Extract the [x, y] coordinate from the center of the cell holding the provided text.  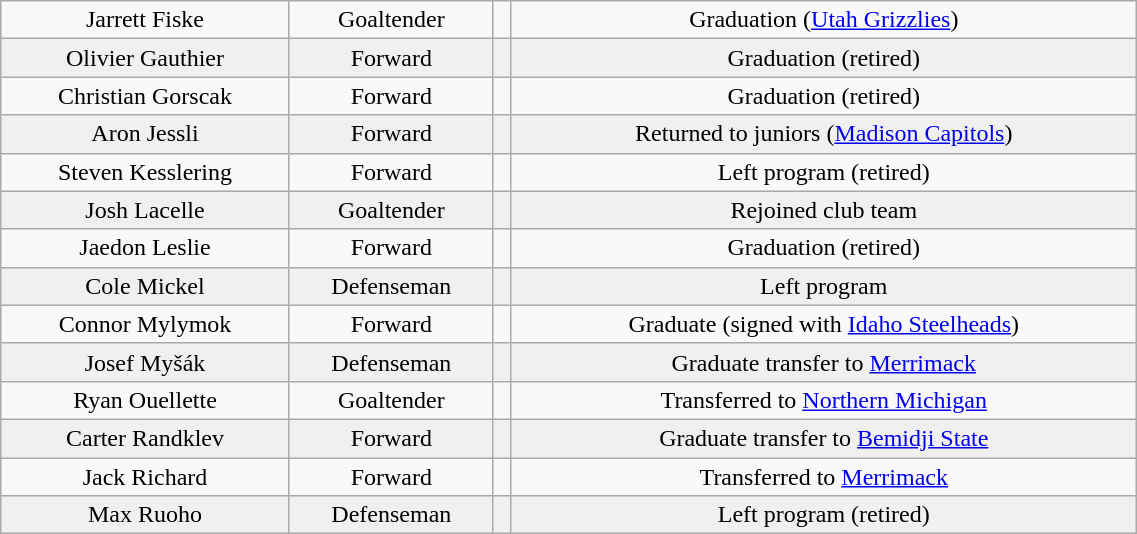
Jaedon Leslie [145, 248]
Carter Randklev [145, 438]
Christian Gorscak [145, 96]
Left program [824, 286]
Jack Richard [145, 477]
Aron Jessli [145, 134]
Returned to juniors (Madison Capitols) [824, 134]
Graduate transfer to Bemidji State [824, 438]
Rejoined club team [824, 210]
Jarrett Fiske [145, 20]
Steven Kesslering [145, 172]
Transferred to Northern Michigan [824, 400]
Graduate transfer to Merrimack [824, 362]
Transferred to Merrimack [824, 477]
Josh Lacelle [145, 210]
Graduate (signed with Idaho Steelheads) [824, 324]
Graduation (Utah Grizzlies) [824, 20]
Olivier Gauthier [145, 58]
Cole Mickel [145, 286]
Max Ruoho [145, 515]
Connor Mylymok [145, 324]
Ryan Ouellette [145, 400]
Josef Myšák [145, 362]
